Find where the given text appears and provide that cell's center as (x, y) coordinate. 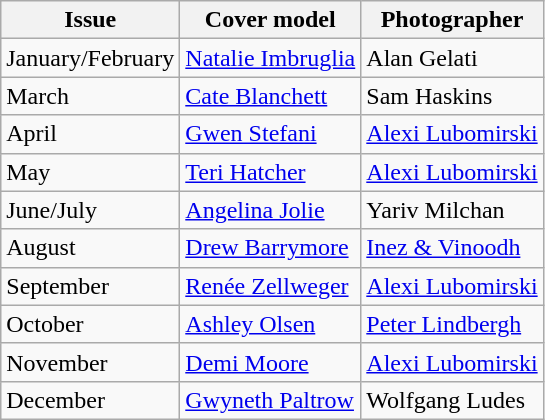
August (90, 248)
Photographer (452, 20)
November (90, 362)
Renée Zellweger (270, 286)
Gwyneth Paltrow (270, 400)
Ashley Olsen (270, 324)
March (90, 96)
Sam Haskins (452, 96)
Yariv Milchan (452, 210)
December (90, 400)
Angelina Jolie (270, 210)
Inez & Vinoodh (452, 248)
Wolfgang Ludes (452, 400)
Cover model (270, 20)
June/July (90, 210)
April (90, 134)
Issue (90, 20)
January/February (90, 58)
Natalie Imbruglia (270, 58)
May (90, 172)
Alan Gelati (452, 58)
September (90, 286)
October (90, 324)
Drew Barrymore (270, 248)
Peter Lindbergh (452, 324)
Teri Hatcher (270, 172)
Demi Moore (270, 362)
Cate Blanchett (270, 96)
Gwen Stefani (270, 134)
